Return (x, y) of the center of cell containing provided text 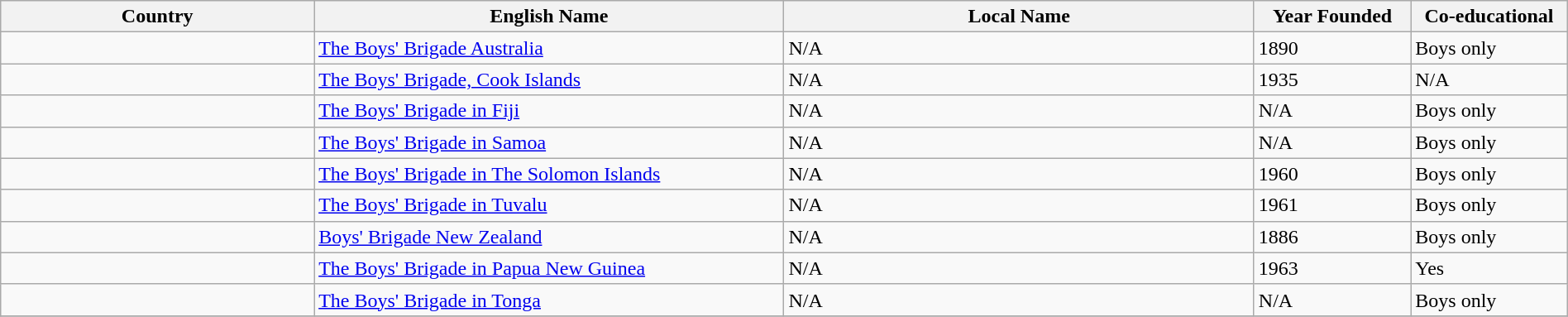
1960 (1331, 174)
The Boys' Brigade in The Solomon Islands (549, 174)
Boys' Brigade New Zealand (549, 237)
Yes (1489, 268)
The Boys' Brigade Australia (549, 48)
Year Founded (1331, 17)
English Name (549, 17)
Co-educational (1489, 17)
1886 (1331, 237)
The Boys' Brigade in Fiji (549, 111)
The Boys' Brigade in Tuvalu (549, 205)
The Boys' Brigade in Tonga (549, 300)
The Boys' Brigade in Samoa (549, 142)
The Boys' Brigade in Papua New Guinea (549, 268)
1935 (1331, 79)
The Boys' Brigade, Cook Islands (549, 79)
1890 (1331, 48)
Country (157, 17)
1961 (1331, 205)
1963 (1331, 268)
Local Name (1019, 17)
